For the text-containing cell, return its midpoint in (x, y) coordinate format. 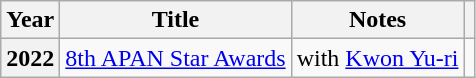
Notes (378, 20)
8th APAN Star Awards (176, 58)
with Kwon Yu-ri (378, 58)
2022 (30, 58)
Title (176, 20)
Year (30, 20)
